Capture the cell that displays the provided text and extract its [X, Y] central coordinate. 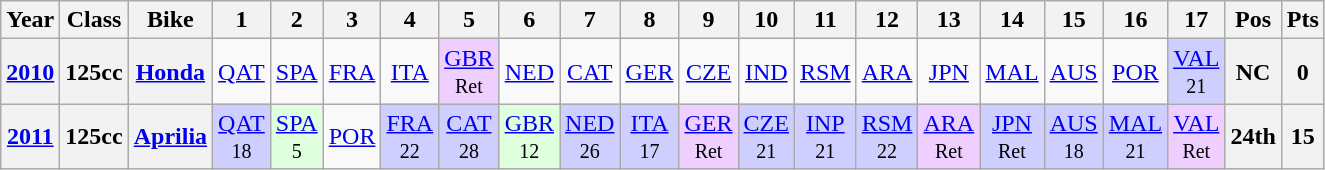
AUS [1074, 72]
QAT18 [242, 136]
GERRet [708, 136]
10 [766, 20]
4 [410, 20]
8 [650, 20]
NED [529, 72]
CAT [590, 72]
24th [1253, 136]
7 [590, 20]
ARARet [949, 136]
IND [766, 72]
INP21 [825, 136]
1 [242, 20]
ITA [410, 72]
2010 [30, 72]
6 [529, 20]
2 [296, 20]
CZE21 [766, 136]
16 [1135, 20]
Pts [1302, 20]
NC [1253, 72]
NED26 [590, 136]
JPN [949, 72]
AUS18 [1074, 136]
VALRet [1196, 136]
ARA [887, 72]
17 [1196, 20]
0 [1302, 72]
Honda [170, 72]
CAT28 [469, 136]
MAL [1012, 72]
Pos [1253, 20]
5 [469, 20]
CZE [708, 72]
FRA [352, 72]
SPA5 [296, 136]
2011 [30, 136]
RSM22 [887, 136]
RSM [825, 72]
GBRRet [469, 72]
9 [708, 20]
MAL21 [1135, 136]
11 [825, 20]
SPA [296, 72]
Class [94, 20]
QAT [242, 72]
VAL21 [1196, 72]
14 [1012, 20]
GBR12 [529, 136]
JPNRet [1012, 136]
12 [887, 20]
Year [30, 20]
Bike [170, 20]
FRA22 [410, 136]
13 [949, 20]
GER [650, 72]
3 [352, 20]
Aprilia [170, 136]
ITA17 [650, 136]
